Scan for the cell matching the given text and deliver its [X, Y] coordinate at center. 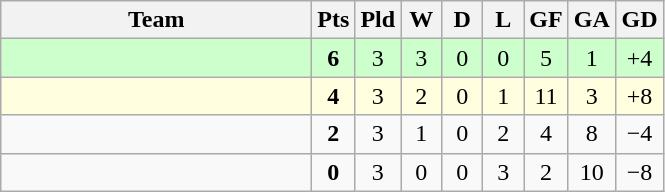
6 [334, 58]
−4 [640, 134]
−8 [640, 172]
8 [592, 134]
GF [546, 20]
11 [546, 96]
+8 [640, 96]
Pld [378, 20]
GD [640, 20]
10 [592, 172]
+4 [640, 58]
L [504, 20]
W [422, 20]
5 [546, 58]
Team [156, 20]
Pts [334, 20]
D [462, 20]
GA [592, 20]
